Search for the cell housing the specified text and yield its (X, Y) center coordinate. 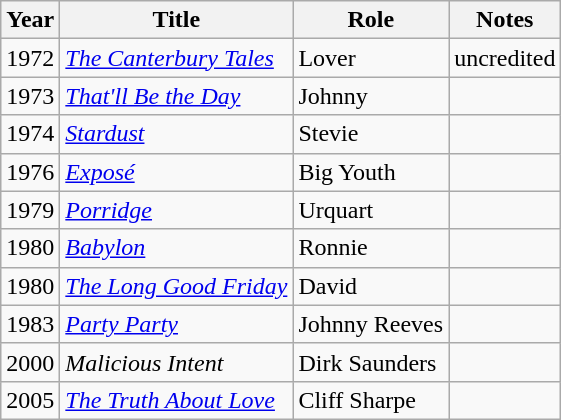
Johnny (371, 96)
Big Youth (371, 172)
The Long Good Friday (176, 286)
Porridge (176, 210)
1979 (30, 210)
1973 (30, 96)
Notes (505, 20)
Role (371, 20)
1972 (30, 58)
Lover (371, 58)
That'll Be the Day (176, 96)
Malicious Intent (176, 362)
uncredited (505, 58)
Ronnie (371, 248)
Party Party (176, 324)
Stevie (371, 134)
1974 (30, 134)
2005 (30, 400)
Babylon (176, 248)
Johnny Reeves (371, 324)
Dirk Saunders (371, 362)
Urquart (371, 210)
1976 (30, 172)
Year (30, 20)
David (371, 286)
The Canterbury Tales (176, 58)
Cliff Sharpe (371, 400)
Title (176, 20)
Stardust (176, 134)
Exposé (176, 172)
2000 (30, 362)
1983 (30, 324)
The Truth About Love (176, 400)
